Output the [x, y] coordinate of the center of the cell containing the given text.  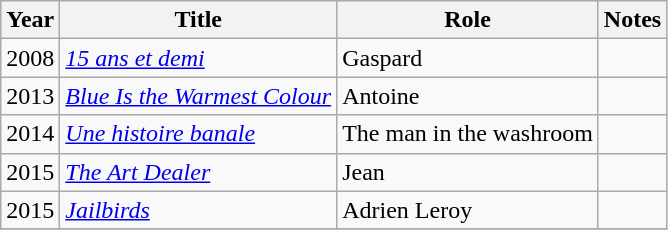
Gaspard [468, 58]
Role [468, 20]
Antoine [468, 96]
2014 [30, 134]
2013 [30, 96]
Blue Is the Warmest Colour [198, 96]
Jean [468, 172]
Notes [632, 20]
Adrien Leroy [468, 210]
The man in the washroom [468, 134]
Une histoire banale [198, 134]
2008 [30, 58]
Title [198, 20]
The Art Dealer [198, 172]
Year [30, 20]
15 ans et demi [198, 58]
Jailbirds [198, 210]
